Extract the [x, y] coordinate from the center of the cell holding the provided text.  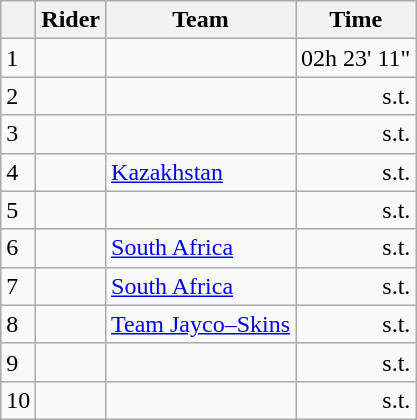
5 [18, 210]
3 [18, 134]
1 [18, 58]
Kazakhstan [201, 172]
4 [18, 172]
Time [356, 20]
Team Jayco–Skins [201, 324]
10 [18, 400]
2 [18, 96]
6 [18, 248]
7 [18, 286]
9 [18, 362]
02h 23' 11" [356, 58]
8 [18, 324]
Rider [71, 20]
Team [201, 20]
